Return (X, Y) of the center of cell containing provided text 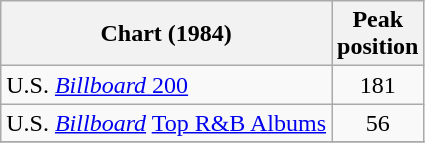
U.S. Billboard 200 (166, 85)
56 (378, 123)
181 (378, 85)
Chart (1984) (166, 34)
Peakposition (378, 34)
U.S. Billboard Top R&B Albums (166, 123)
